Pinpoint the cell where the given text exists, returning its [x, y] midpoint coordinate. 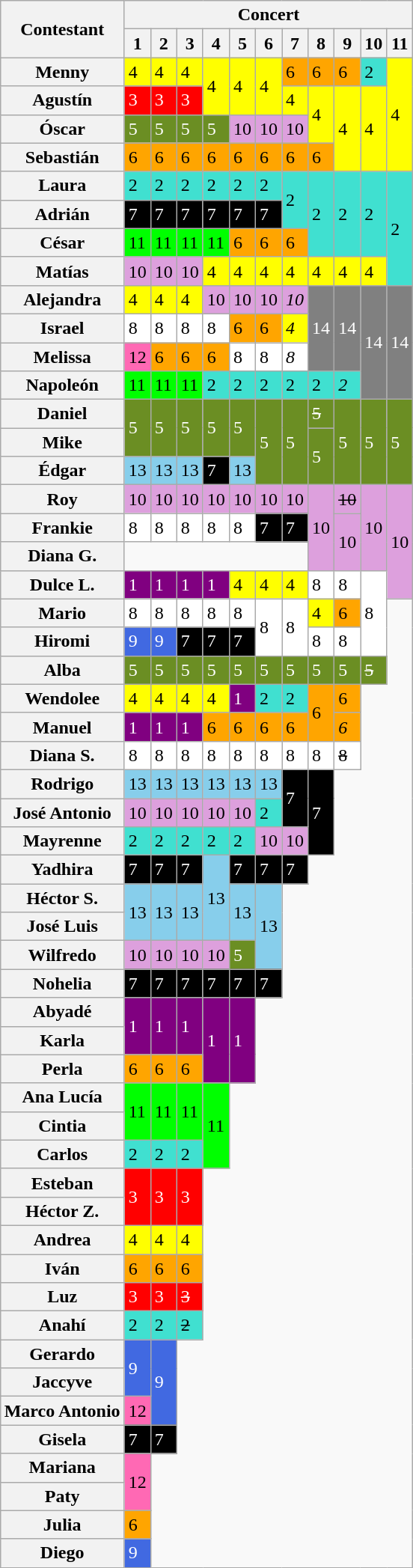
Melissa [62, 357]
Menny [62, 72]
Wendolee [62, 698]
José Antonio [62, 812]
Anahí [62, 1326]
Paty [62, 1496]
Iván [62, 1269]
Dulce L. [62, 585]
Roy [62, 499]
Rodrigo [62, 784]
José Luis [62, 927]
Alba [62, 670]
Andrea [62, 1239]
Concert [269, 15]
Karla [62, 1040]
Esteban [62, 1183]
Agustín [62, 100]
Carlos [62, 1154]
Matías [62, 271]
Abyadé [62, 1012]
Diego [62, 1553]
Laura [62, 186]
Alejandra [62, 299]
Perla [62, 1069]
Mariana [62, 1468]
Napoleón [62, 385]
Mayrenne [62, 841]
Daniel [62, 414]
Héctor Z. [62, 1211]
Frankie [62, 528]
Manuel [62, 727]
Diana G. [62, 556]
Mike [62, 442]
Édgar [62, 471]
Hiromi [62, 641]
Wilfredo [62, 955]
Jaccyve [62, 1382]
Óscar [62, 129]
Héctor S. [62, 898]
Luz [62, 1297]
Gerardo [62, 1354]
Diana S. [62, 755]
Marco Antonio [62, 1411]
César [62, 242]
Ana Lucía [62, 1097]
Julia [62, 1525]
Nohelia [62, 983]
Cintia [62, 1126]
Yadhira [62, 870]
Adrián [62, 214]
Gisela [62, 1439]
Israel [62, 328]
Contestant [62, 29]
Mario [62, 613]
Sebastián [62, 157]
